Return the [X, Y] coordinate for the center point of the cell that contains the specified text.  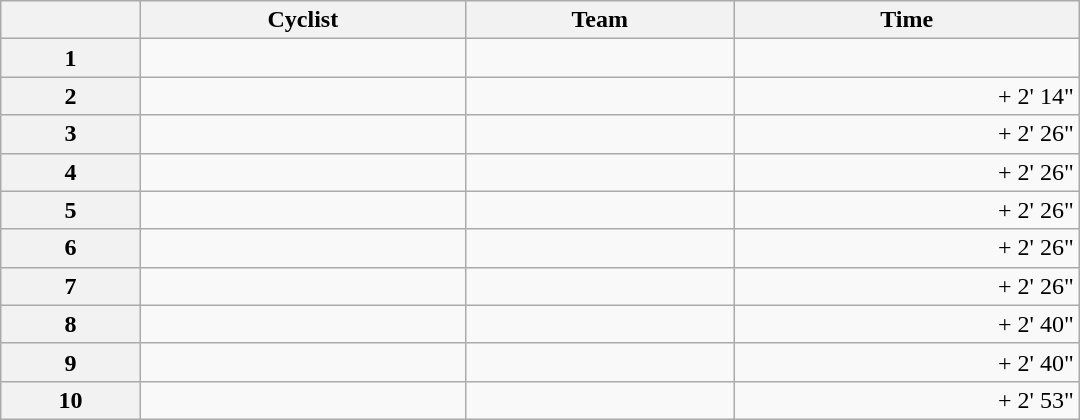
10 [71, 400]
1 [71, 58]
6 [71, 248]
Team [600, 20]
7 [71, 286]
8 [71, 324]
3 [71, 134]
Time [906, 20]
+ 2' 14" [906, 96]
9 [71, 362]
Cyclist [302, 20]
2 [71, 96]
+ 2' 53" [906, 400]
5 [71, 210]
4 [71, 172]
